Find where the given text appears and provide that cell's center as [x, y] coordinate. 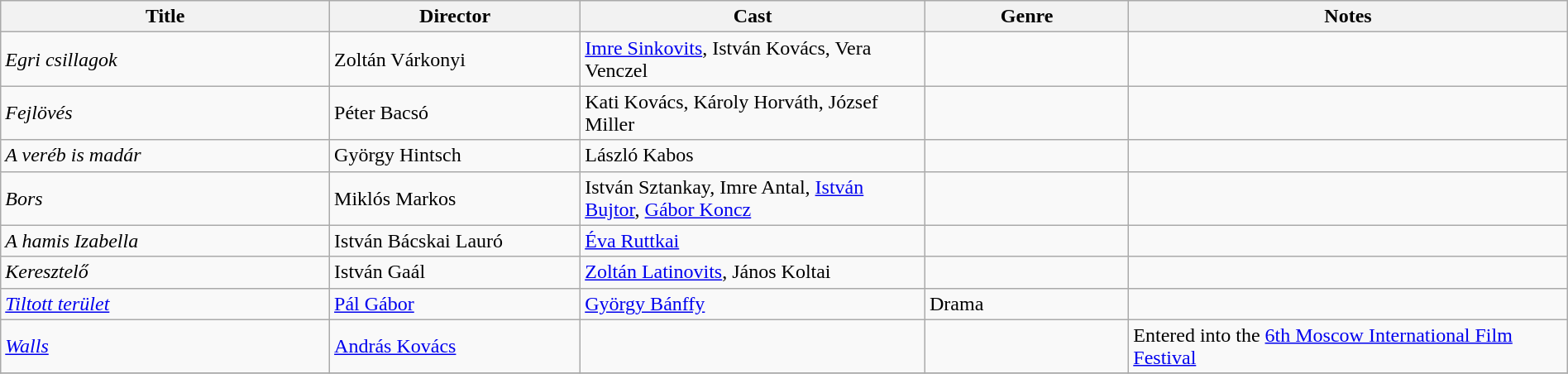
Notes [1348, 17]
Drama [1026, 304]
Péter Bacsó [455, 113]
Kati Kovács, Károly Horváth, József Miller [753, 113]
András Kovács [455, 346]
Entered into the 6th Moscow International Film Festival [1348, 346]
Miklós Markos [455, 199]
Cast [753, 17]
István Bácskai Lauró [455, 241]
Genre [1026, 17]
György Hintsch [455, 156]
Walls [165, 346]
Director [455, 17]
Egri csillagok [165, 60]
Keresztelő [165, 272]
A veréb is madár [165, 156]
A hamis Izabella [165, 241]
László Kabos [753, 156]
Pál Gábor [455, 304]
Fejlövés [165, 113]
Zoltán Várkonyi [455, 60]
Title [165, 17]
György Bánffy [753, 304]
István Sztankay, Imre Antal, István Bujtor, Gábor Koncz [753, 199]
Tiltott terület [165, 304]
Imre Sinkovits, István Kovács, Vera Venczel [753, 60]
Éva Ruttkai [753, 241]
István Gaál [455, 272]
Zoltán Latinovits, János Koltai [753, 272]
Bors [165, 199]
